Identify which cell holds the provided text, then report its (x, y) central coordinate. 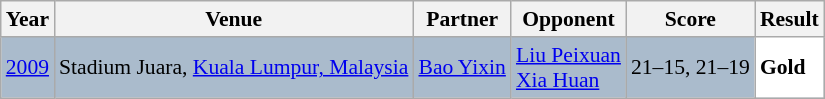
Opponent (568, 19)
Gold (790, 68)
Score (690, 19)
Partner (462, 19)
Result (790, 19)
Venue (234, 19)
Year (28, 19)
Bao Yixin (462, 68)
2009 (28, 68)
Liu Peixuan Xia Huan (568, 68)
Stadium Juara, Kuala Lumpur, Malaysia (234, 68)
21–15, 21–19 (690, 68)
